Identify which cell holds the provided text, then report its [x, y] central coordinate. 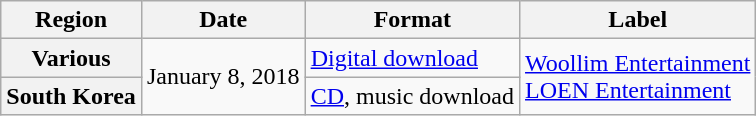
Woollim EntertainmentLOEN Entertainment [638, 77]
Various [72, 58]
Region [72, 20]
Date [223, 20]
Label [638, 20]
January 8, 2018 [223, 77]
South Korea [72, 96]
Digital download [412, 58]
CD, music download [412, 96]
Format [412, 20]
